Detect which cell encompasses the target text, then output its [x, y] center coordinate. 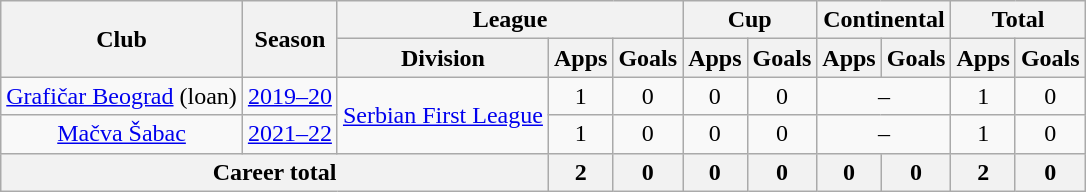
Continental [884, 20]
Total [1018, 20]
Cup [750, 20]
Season [290, 39]
League [510, 20]
2021–22 [290, 134]
Career total [275, 172]
Division [442, 58]
Mačva Šabac [122, 134]
Grafičar Beograd (loan) [122, 96]
Serbian First League [442, 115]
2019–20 [290, 96]
Club [122, 39]
